Output the [X, Y] coordinate of the center of the cell containing the given text.  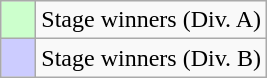
Stage winners (Div. B) [152, 58]
Stage winners (Div. A) [152, 20]
